Output the [X, Y] coordinate of the center of the cell containing the given text.  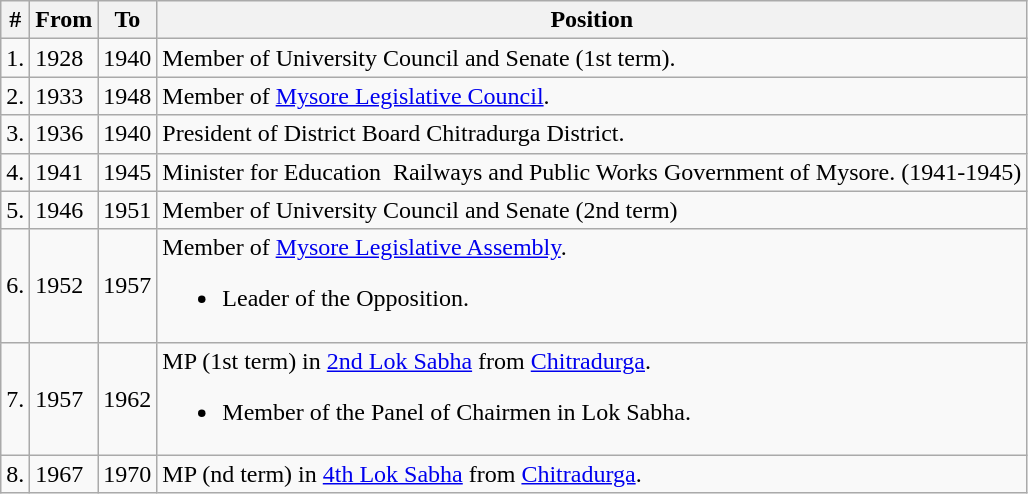
To [128, 20]
1962 [128, 398]
1933 [64, 96]
President of District Board Chitradurga District. [592, 134]
1928 [64, 58]
8. [16, 474]
1952 [64, 286]
Member of University Council and Senate (2nd term) [592, 210]
Position [592, 20]
5. [16, 210]
1945 [128, 172]
1946 [64, 210]
MP (1st term) in 2nd Lok Sabha from Chitradurga.Member of the Panel of Chairmen in Lok Sabha. [592, 398]
3. [16, 134]
1967 [64, 474]
4. [16, 172]
Minister for Education Railways and Public Works Government of Mysore. (1941-1945) [592, 172]
1970 [128, 474]
From [64, 20]
7. [16, 398]
1936 [64, 134]
Member of Mysore Legislative Council. [592, 96]
1948 [128, 96]
6. [16, 286]
# [16, 20]
Member of Mysore Legislative Assembly.Leader of the Opposition. [592, 286]
1941 [64, 172]
Member of University Council and Senate (1st term). [592, 58]
2. [16, 96]
1. [16, 58]
MP (nd term) in 4th Lok Sabha from Chitradurga. [592, 474]
1951 [128, 210]
